Scan for the cell matching the given text and deliver its [x, y] coordinate at center. 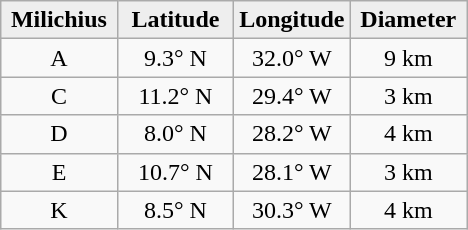
8.5° N [175, 210]
9.3° N [175, 58]
E [59, 172]
10.7° N [175, 172]
D [59, 134]
Latitude [175, 20]
11.2° N [175, 96]
28.1° W [292, 172]
30.3° W [292, 210]
C [59, 96]
A [59, 58]
32.0° W [292, 58]
Diameter [408, 20]
8.0° N [175, 134]
Milichius [59, 20]
9 km [408, 58]
Longitude [292, 20]
28.2° W [292, 134]
K [59, 210]
29.4° W [292, 96]
